Provide the (x, y) coordinate of the cell's center where the given text is located.  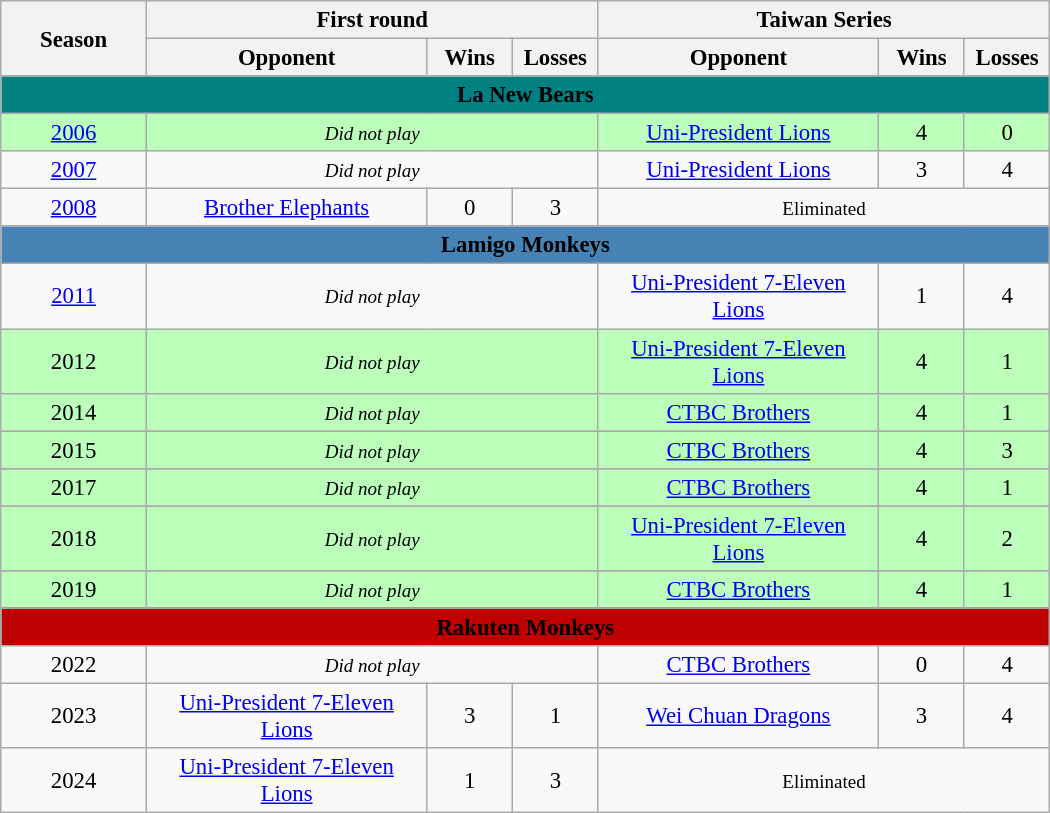
Rakuten Monkeys (526, 627)
2012 (74, 362)
2023 (74, 716)
2022 (74, 665)
Brother Elephants (286, 208)
2008 (74, 208)
Wei Chuan Dragons (738, 716)
2007 (74, 170)
Season (74, 38)
2011 (74, 296)
2015 (74, 450)
2024 (74, 780)
Lamigo Monkeys (526, 245)
2017 (74, 487)
La New Bears (526, 95)
2019 (74, 590)
2018 (74, 538)
2014 (74, 412)
2 (1007, 538)
Taiwan Series (824, 20)
First round (372, 20)
2006 (74, 133)
